Detect which cell encompasses the target text, then output its (x, y) center coordinate. 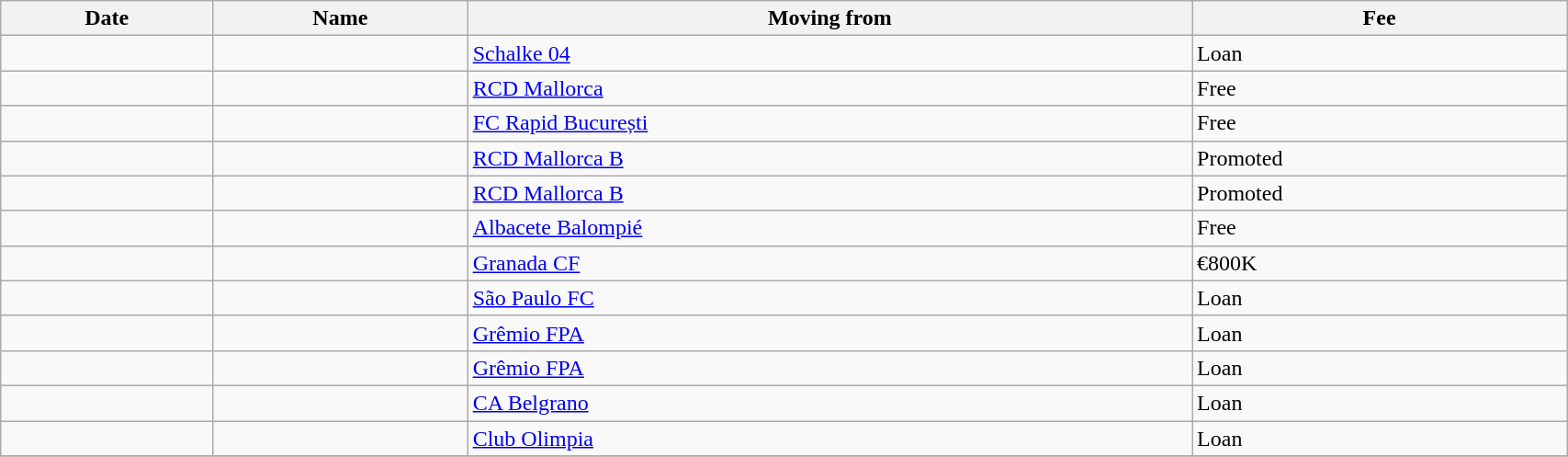
€800K (1380, 263)
FC Rapid București (829, 123)
Date (107, 18)
Club Olimpia (829, 439)
Name (340, 18)
Schalke 04 (829, 53)
Granada CF (829, 263)
CA Belgrano (829, 403)
Albacete Balompié (829, 228)
RCD Mallorca (829, 88)
Moving from (829, 18)
São Paulo FC (829, 298)
Fee (1380, 18)
